Search for the cell housing the specified text and yield its [X, Y] center coordinate. 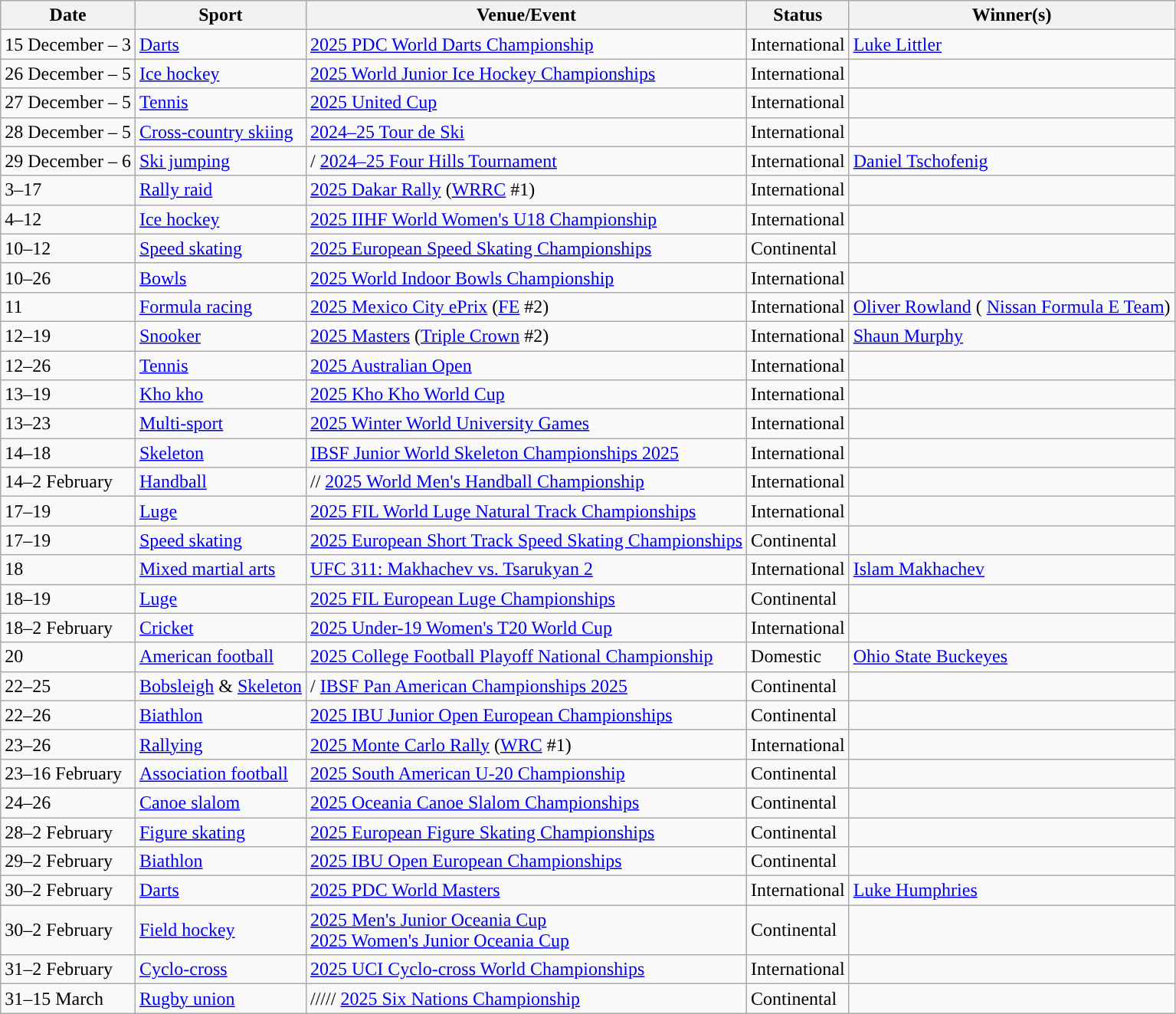
Rugby union [221, 999]
Daniel Tschofenig [1011, 161]
2025 European Figure Skating Championships [526, 832]
2025 United Cup [526, 103]
15 December – 3 [68, 44]
2025 FIL European Luge Championships [526, 599]
20 [68, 657]
Bowls [221, 277]
// 2025 World Men's Handball Championship [526, 482]
Association football [221, 773]
22–26 [68, 715]
2025 IBU Junior Open European Championships [526, 715]
14–2 February [68, 482]
American football [221, 657]
Canoe slalom [221, 802]
Ski jumping [221, 161]
2025 Oceania Canoe Slalom Championships [526, 802]
18 [68, 569]
Snooker [221, 336]
13–19 [68, 395]
23–16 February [68, 773]
31–2 February [68, 970]
Handball [221, 482]
Sport [221, 15]
Oliver Rowland ( Nissan Formula E Team) [1011, 307]
28 December – 5 [68, 132]
Islam Makhachev [1011, 569]
2025 Men's Junior Oceania Cup 2025 Women's Junior Oceania Cup [526, 930]
Multi-sport [221, 424]
Cross-country skiing [221, 132]
24–26 [68, 802]
Bobsleigh & Skeleton [221, 686]
2025 Masters (Triple Crown #2) [526, 336]
Formula racing [221, 307]
10–26 [68, 277]
Shaun Murphy [1011, 336]
2025 Under-19 Women's T20 World Cup [526, 628]
27 December – 5 [68, 103]
4–12 [68, 219]
2025 World Indoor Bowls Championship [526, 277]
2025 IBU Open European Championships [526, 861]
Winner(s) [1011, 15]
2025 European Short Track Speed Skating Championships [526, 540]
Mixed martial arts [221, 569]
3–17 [68, 190]
2025 World Junior Ice Hockey Championships [526, 74]
Luke Humphries [1011, 891]
Field hockey [221, 930]
12–19 [68, 336]
UFC 311: Makhachev vs. Tsarukyan 2 [526, 569]
2025 Mexico City ePrix (FE #2) [526, 307]
29 December – 6 [68, 161]
13–23 [68, 424]
/ IBSF Pan American Championships 2025 [526, 686]
2025 College Football Playoff National Championship [526, 657]
2024–25 Tour de Ski [526, 132]
2025 PDC World Masters [526, 891]
14–18 [68, 453]
2025 Dakar Rally (WRRC #1) [526, 190]
23–26 [68, 744]
Skeleton [221, 453]
Venue/Event [526, 15]
/ 2024–25 Four Hills Tournament [526, 161]
Status [798, 15]
Rallying [221, 744]
Cyclo-cross [221, 970]
12–26 [68, 366]
2025 South American U-20 Championship [526, 773]
28–2 February [68, 832]
2025 Kho Kho World Cup [526, 395]
Luke Littler [1011, 44]
11 [68, 307]
Kho kho [221, 395]
///// 2025 Six Nations Championship [526, 999]
2025 PDC World Darts Championship [526, 44]
31–15 March [68, 999]
22–25 [68, 686]
IBSF Junior World Skeleton Championships 2025 [526, 453]
18–2 February [68, 628]
10–12 [68, 248]
26 December – 5 [68, 74]
Ohio State Buckeyes [1011, 657]
Cricket [221, 628]
2025 Australian Open [526, 366]
2025 Winter World University Games [526, 424]
2025 IIHF World Women's U18 Championship [526, 219]
2025 UCI Cyclo-cross World Championships [526, 970]
29–2 February [68, 861]
Domestic [798, 657]
Date [68, 15]
2025 European Speed Skating Championships [526, 248]
2025 FIL World Luge Natural Track Championships [526, 511]
2025 Monte Carlo Rally (WRC #1) [526, 744]
Figure skating [221, 832]
18–19 [68, 599]
Rally raid [221, 190]
